Determine the (x, y) coordinate at the center of the cell enclosing the given text.  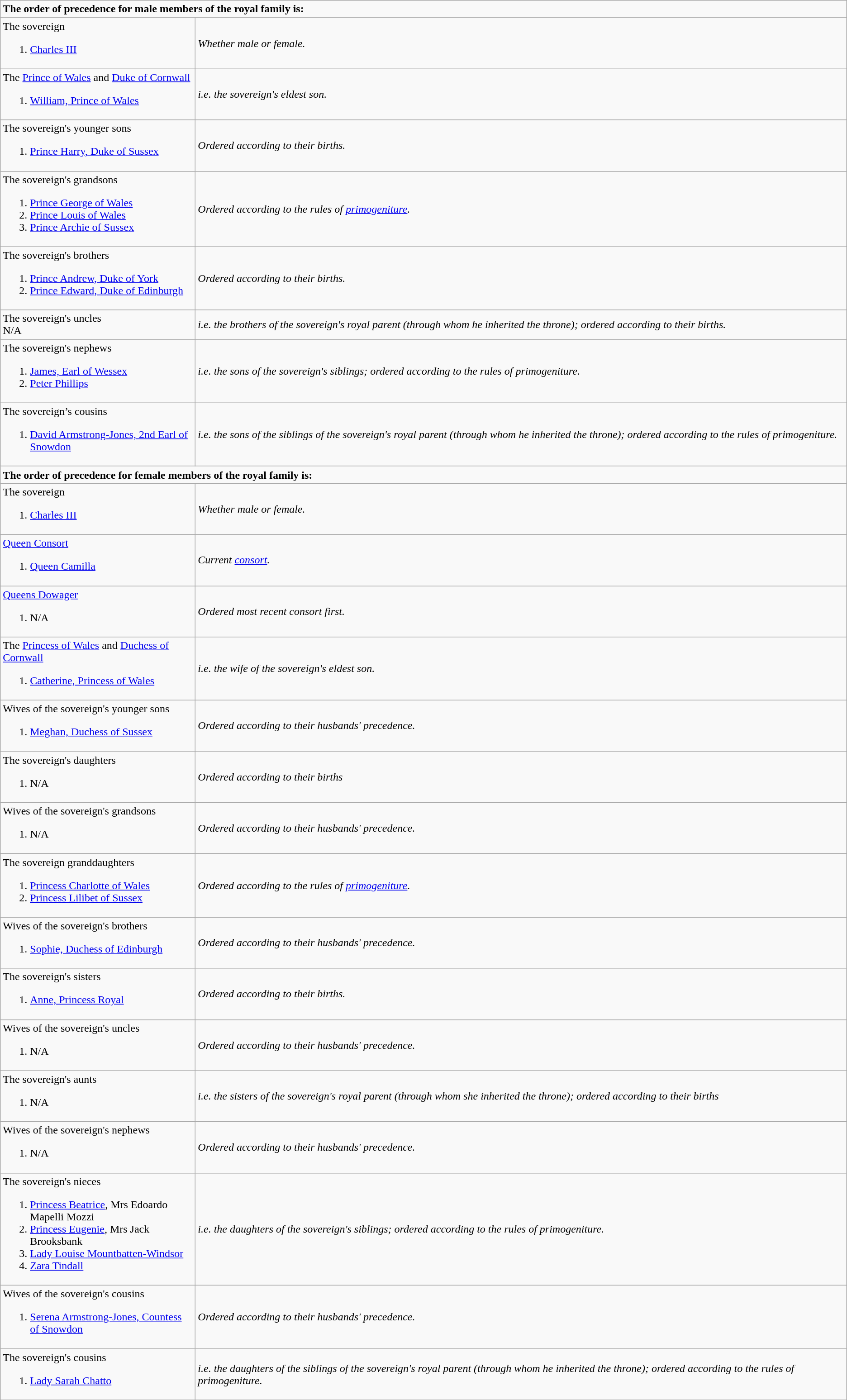
The Prince of Wales and Duke of CornwallWilliam, Prince of Wales (98, 94)
The sovereign's unclesN/A (98, 325)
The Princess of Wales and Duchess of CornwallCatherine, Princess of Wales (98, 669)
The sovereign granddaughtersPrincess Charlotte of WalesPrincess Lilibet of Sussex (98, 886)
Wives of the sovereign's cousinsSerena Armstrong-Jones, Countess of Snowdon (98, 1317)
The sovereign's auntsN/A (98, 1096)
The sovereign's younger sonsPrince Harry, Duke of Sussex (98, 146)
Current consort. (521, 560)
The sovereign's nephewsJames, Earl of WessexPeter Phillips (98, 371)
i.e. the daughters of the sovereign's siblings; ordered according to the rules of primogeniture. (521, 1229)
The sovereign’s cousinsDavid Armstrong-Jones, 2nd Earl of Snowdon (98, 434)
The sovereign's grandsonsPrince George of WalesPrince Louis of WalesPrince Archie of Sussex (98, 209)
Wives of the sovereign's unclesN/A (98, 1045)
The order of precedence for female members of the royal family is: (423, 475)
The sovereign's cousinsLady Sarah Chatto (98, 1374)
Wives of the sovereign's grandsonsN/A (98, 828)
Queen Consort Queen Camilla (98, 560)
The sovereign's brothersPrince Andrew, Duke of YorkPrince Edward, Duke of Edinburgh (98, 278)
Wives of the sovereign's younger sonsMeghan, Duchess of Sussex (98, 726)
The sovereign's daughtersN/A (98, 777)
i.e. the sons of the sovereign's siblings; ordered according to the rules of primogeniture. (521, 371)
The sovereign's sistersAnne, Princess Royal (98, 994)
i.e. the wife of the sovereign's eldest son. (521, 669)
i.e. the brothers of the sovereign's royal parent (through whom he inherited the throne); ordered according to their births. (521, 325)
i.e. the sovereign's eldest son. (521, 94)
Ordered most recent consort first. (521, 611)
The sovereign's niecesPrincess Beatrice, Mrs Edoardo Mapelli MozziPrincess Eugenie, Mrs Jack BrooksbankLady Louise Mountbatten-WindsorZara Tindall (98, 1229)
Wives of the sovereign's nephewsN/A (98, 1148)
Ordered according to their births (521, 777)
The order of precedence for male members of the royal family is: (423, 9)
i.e. the sisters of the sovereign's royal parent (through whom she inherited the throne); ordered according to their births (521, 1096)
Wives of the sovereign's brothersSophie, Duchess of Edinburgh (98, 943)
Queens DowagerN/A (98, 611)
